Extract the [x, y] coordinate from the center of the cell holding the provided text.  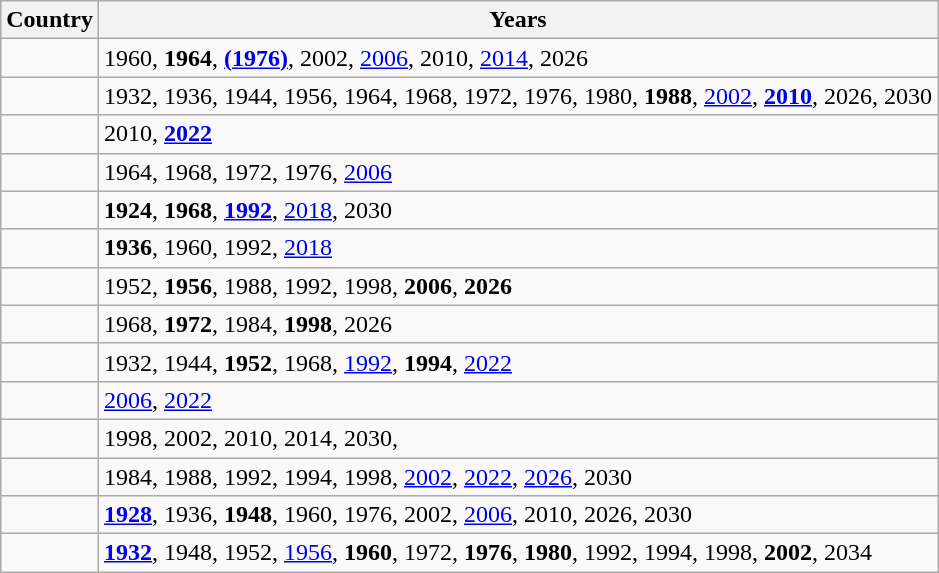
1928, 1936, 1948, 1960, 1976, 2002, 2006, 2010, 2026, 2030 [518, 515]
1952, 1956, 1988, 1992, 1998, 2006, 2026 [518, 286]
1984, 1988, 1992, 1994, 1998, 2002, 2022, 2026, 2030 [518, 477]
Years [518, 20]
1932, 1948, 1952, 1956, 1960, 1972, 1976, 1980, 1992, 1994, 1998, 2002, 2034 [518, 553]
1960, 1964, (1976), 2002, 2006, 2010, 2014, 2026 [518, 58]
2006, 2022 [518, 400]
2010, 2022 [518, 134]
1968, 1972, 1984, 1998, 2026 [518, 324]
1924, 1968, 1992, 2018, 2030 [518, 210]
1998, 2002, 2010, 2014, 2030, [518, 438]
1964, 1968, 1972, 1976, 2006 [518, 172]
1932, 1936, 1944, 1956, 1964, 1968, 1972, 1976, 1980, 1988, 2002, 2010, 2026, 2030 [518, 96]
1932, 1944, 1952, 1968, 1992, 1994, 2022 [518, 362]
1936, 1960, 1992, 2018 [518, 248]
Country [50, 20]
